Capture the cell that displays the provided text and extract its (x, y) central coordinate. 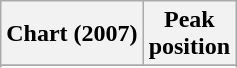
Peakposition (189, 34)
Chart (2007) (72, 34)
